Return [X, Y] of the center of cell containing provided text 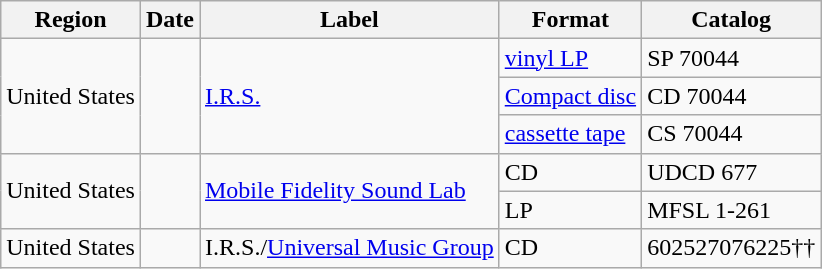
vinyl LP [570, 58]
MFSL 1-261 [732, 210]
Compact disc [570, 96]
Region [71, 20]
CS 70044 [732, 134]
LP [570, 210]
602527076225†† [732, 248]
I.R.S. [350, 96]
cassette tape [570, 134]
Date [170, 20]
Mobile Fidelity Sound Lab [350, 191]
Label [350, 20]
Catalog [732, 20]
CD 70044 [732, 96]
Format [570, 20]
SP 70044 [732, 58]
UDCD 677 [732, 172]
I.R.S./Universal Music Group [350, 248]
